Pinpoint the cell where the given text exists, returning its (X, Y) midpoint coordinate. 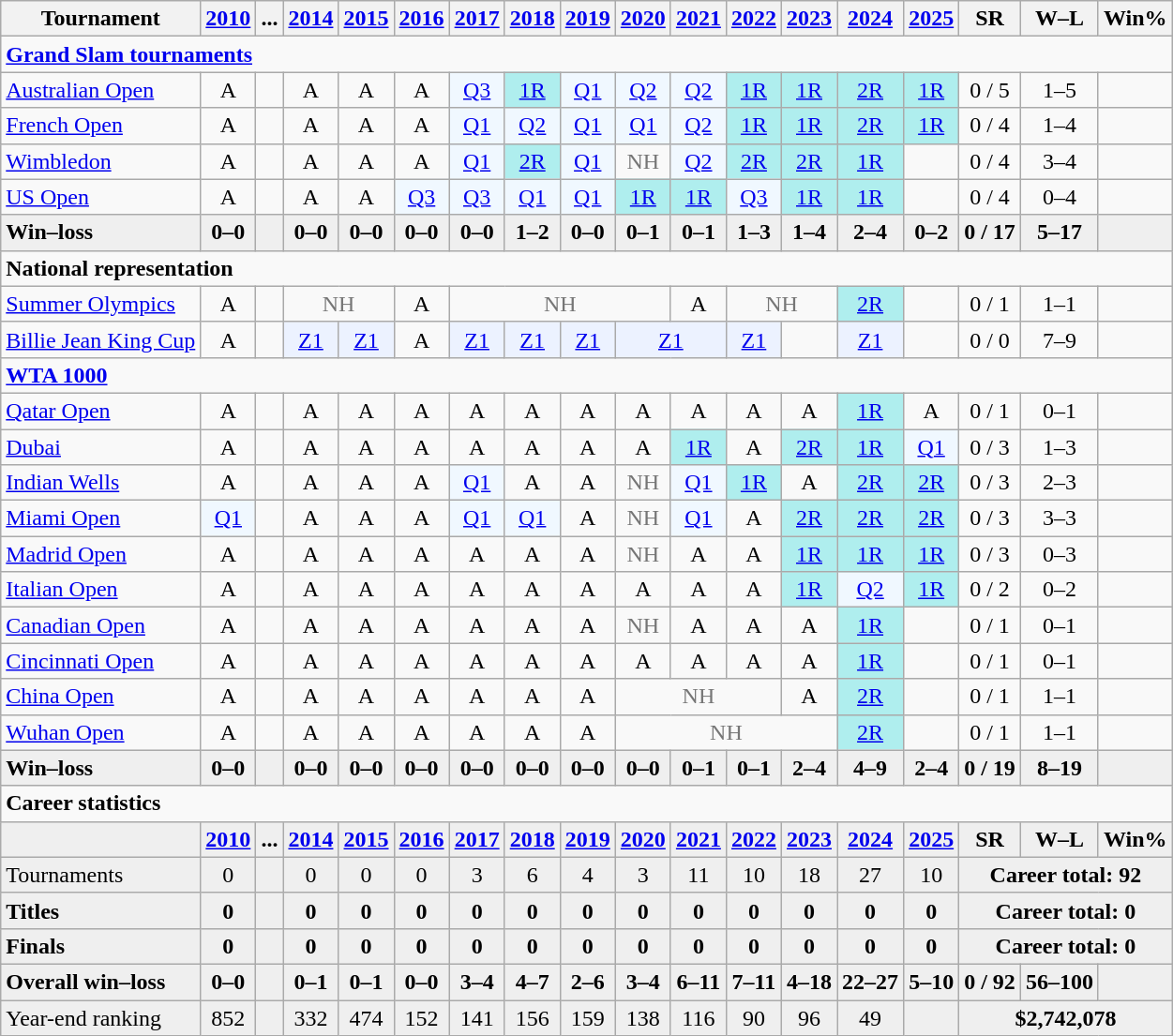
90 (754, 1017)
Australian Open (101, 90)
Italian Open (101, 590)
6–11 (698, 982)
0–3 (1060, 554)
1–5 (1060, 90)
22–27 (870, 982)
Overall win–loss (101, 982)
156 (533, 1017)
0–4 (1060, 197)
8–19 (1060, 768)
0 / 5 (990, 90)
0 / 17 (990, 233)
$2,742,078 (1065, 1017)
4–18 (808, 982)
Billie Jean King Cup (101, 339)
332 (311, 1017)
1–2 (533, 233)
Miami Open (101, 518)
French Open (101, 126)
Indian Wells (101, 483)
Tournaments (101, 875)
852 (229, 1017)
0 / 19 (990, 768)
27 (870, 875)
Dubai (101, 447)
159 (587, 1017)
0 / 92 (990, 982)
138 (643, 1017)
5–17 (1060, 233)
Finals (101, 946)
7–9 (1060, 339)
Titles (101, 910)
US Open (101, 197)
National representation (587, 268)
4–7 (533, 982)
Career total: 92 (1065, 875)
11 (698, 875)
56–100 (1060, 982)
Wimbledon (101, 161)
Career statistics (587, 803)
6 (533, 875)
474 (366, 1017)
2–3 (1060, 483)
China Open (101, 697)
49 (870, 1017)
Year-end ranking (101, 1017)
5–10 (932, 982)
116 (698, 1017)
18 (808, 875)
96 (808, 1017)
Grand Slam tournaments (587, 54)
WTA 1000 (587, 375)
4 (587, 875)
7–11 (754, 982)
0 / 2 (990, 590)
Madrid Open (101, 554)
2–6 (587, 982)
4–9 (870, 768)
141 (476, 1017)
Tournament (101, 19)
Canadian Open (101, 625)
Summer Olympics (101, 304)
0 / 0 (990, 339)
3–3 (1060, 518)
152 (422, 1017)
Cincinnati Open (101, 661)
Qatar Open (101, 411)
Wuhan Open (101, 732)
